Scan for the cell matching the given text and deliver its (x, y) coordinate at center. 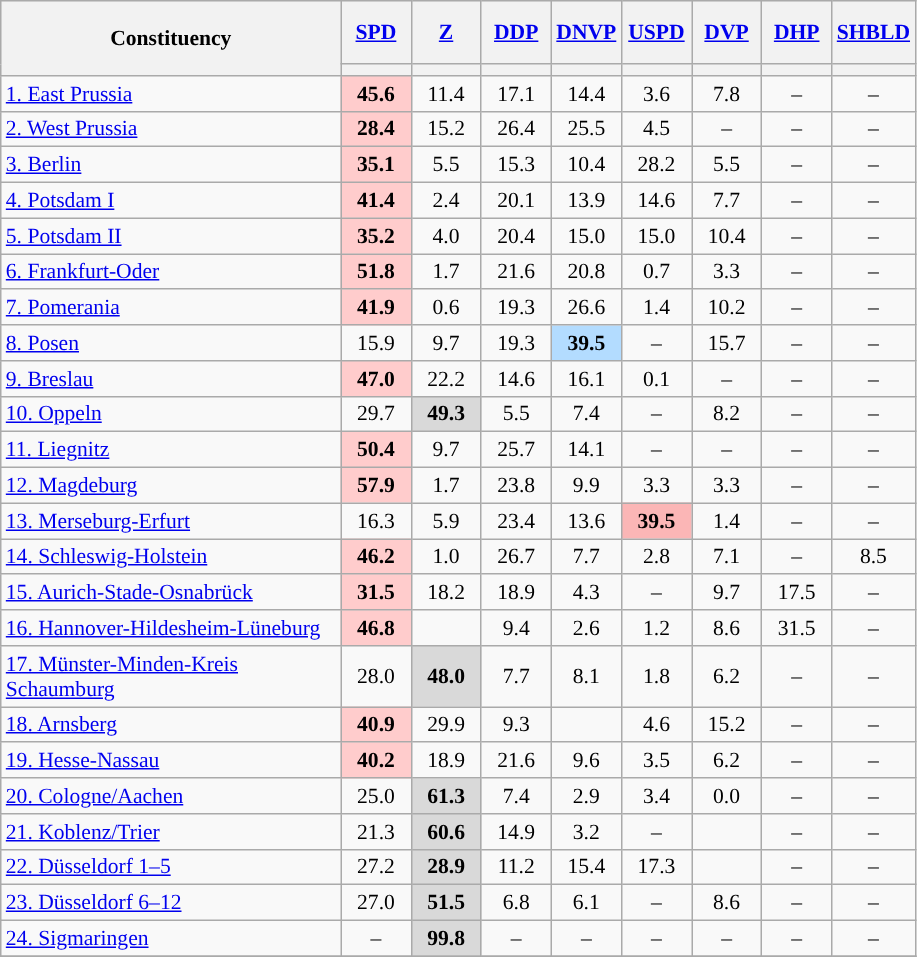
25.7 (516, 450)
12. Magdeburg (171, 486)
9.3 (516, 725)
22.2 (446, 379)
3.2 (586, 832)
28.0 (376, 676)
23.8 (516, 486)
DHP (797, 32)
15.4 (586, 867)
51.8 (376, 272)
3.5 (656, 761)
27.2 (376, 867)
3.6 (656, 94)
23. Düsseldorf 6–12 (171, 903)
DVP (727, 32)
4. Potsdam I (171, 201)
0.0 (727, 796)
35.2 (376, 236)
13.6 (586, 521)
8.2 (727, 414)
40.2 (376, 761)
1.8 (656, 676)
9.4 (516, 628)
2. West Prussia (171, 129)
4.3 (586, 593)
48.0 (446, 676)
1. East Prussia (171, 94)
11.4 (446, 94)
26.6 (586, 308)
0.7 (656, 272)
14.1 (586, 450)
14. Schleswig-Holstein (171, 557)
4.6 (656, 725)
DDP (516, 32)
3. Berlin (171, 165)
41.4 (376, 201)
11.2 (516, 867)
61.3 (446, 796)
2.6 (586, 628)
14.4 (586, 94)
45.6 (376, 94)
7. Pomerania (171, 308)
41.9 (376, 308)
8. Posen (171, 343)
15.7 (727, 343)
25.5 (586, 129)
19. Hesse-Nassau (171, 761)
6. Frankfurt-Oder (171, 272)
5.9 (446, 521)
22. Düsseldorf 1–5 (171, 867)
4.5 (656, 129)
49.3 (446, 414)
50.4 (376, 450)
DNVP (586, 32)
Constituency (171, 38)
21.3 (376, 832)
26.4 (516, 129)
28.2 (656, 165)
16. Hannover-Hildesheim-Lüneburg (171, 628)
16.3 (376, 521)
20.4 (516, 236)
26.7 (516, 557)
6.1 (586, 903)
20.1 (516, 201)
29.7 (376, 414)
60.6 (446, 832)
10.2 (727, 308)
8.5 (874, 557)
35.1 (376, 165)
15.3 (516, 165)
8.1 (586, 676)
0.1 (656, 379)
20.8 (586, 272)
9.9 (586, 486)
46.8 (376, 628)
3.4 (656, 796)
9.6 (586, 761)
15. Aurich-Stade-Osnabrück (171, 593)
24. Sigmaringen (171, 939)
2.4 (446, 201)
20. Cologne/Aachen (171, 796)
29.9 (446, 725)
18.2 (446, 593)
7.1 (727, 557)
15.9 (376, 343)
14.9 (516, 832)
5. Potsdam II (171, 236)
13. Merseburg-Erfurt (171, 521)
6.8 (516, 903)
2.9 (586, 796)
1.0 (446, 557)
99.8 (446, 939)
10. Oppeln (171, 414)
57.9 (376, 486)
4.0 (446, 236)
SHBLD (874, 32)
7.8 (727, 94)
17. Münster-Minden-Kreis Schaumburg (171, 676)
0.6 (446, 308)
47.0 (376, 379)
16.1 (586, 379)
17.5 (797, 593)
13.9 (586, 201)
2.8 (656, 557)
9. Breslau (171, 379)
USPD (656, 32)
1.2 (656, 628)
25.0 (376, 796)
28.9 (446, 867)
46.2 (376, 557)
23.4 (516, 521)
11. Liegnitz (171, 450)
28.4 (376, 129)
17.3 (656, 867)
51.5 (446, 903)
40.9 (376, 725)
SPD (376, 32)
27.0 (376, 903)
21. Koblenz/Trier (171, 832)
18. Arnsberg (171, 725)
Z (446, 32)
17.1 (516, 94)
